Provide the [x, y] coordinate of the cell's center where the given text is located.  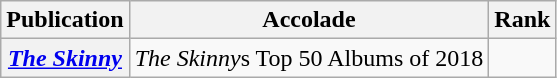
Publication [65, 20]
The Skinnys Top 50 Albums of 2018 [309, 58]
Rank [522, 20]
Accolade [309, 20]
The Skinny [65, 58]
